Return (X, Y) of the center of cell containing provided text 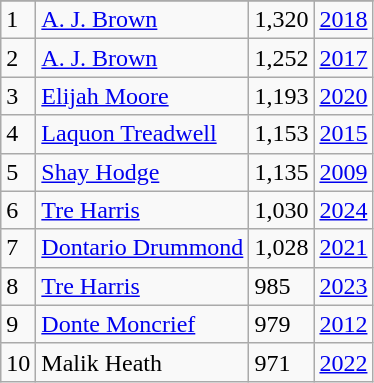
3 (18, 96)
2017 (344, 58)
Malik Heath (142, 362)
10 (18, 362)
Shay Hodge (142, 172)
2018 (344, 20)
Donte Moncrief (142, 324)
2015 (344, 134)
2023 (344, 286)
985 (282, 286)
7 (18, 248)
979 (282, 324)
2020 (344, 96)
6 (18, 210)
9 (18, 324)
1,030 (282, 210)
8 (18, 286)
2024 (344, 210)
2022 (344, 362)
971 (282, 362)
5 (18, 172)
Laquon Treadwell (142, 134)
2012 (344, 324)
1 (18, 20)
2021 (344, 248)
4 (18, 134)
1,153 (282, 134)
Dontario Drummond (142, 248)
2009 (344, 172)
1,252 (282, 58)
1,135 (282, 172)
1,320 (282, 20)
Elijah Moore (142, 96)
2 (18, 58)
1,193 (282, 96)
1,028 (282, 248)
